Search for the cell housing the specified text and yield its (X, Y) center coordinate. 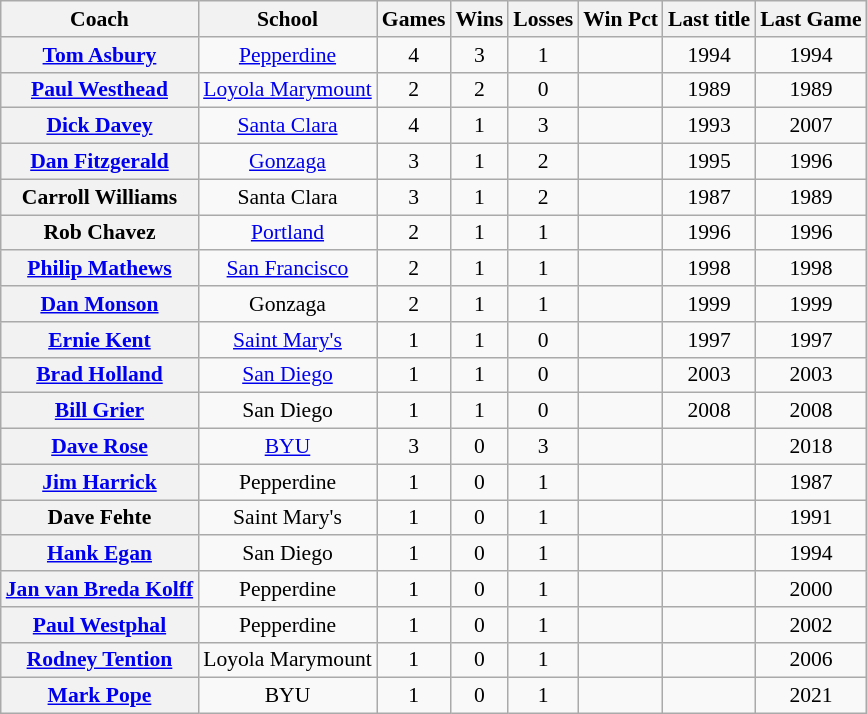
Dick Davey (100, 126)
Portland (288, 233)
1995 (709, 162)
Bill Grier (100, 411)
Paul Westphal (100, 625)
Brad Holland (100, 375)
Ernie Kent (100, 340)
Jim Harrick (100, 482)
Coach (100, 19)
Last title (709, 19)
Tom Asbury (100, 55)
1993 (709, 126)
Dave Rose (100, 447)
San Francisco (288, 269)
Rodney Tention (100, 660)
2002 (810, 625)
Carroll Williams (100, 197)
2018 (810, 447)
Paul Westhead (100, 90)
School (288, 19)
Jan van Breda Kolff (100, 589)
2021 (810, 696)
Last Game (810, 19)
Dan Monson (100, 304)
Rob Chavez (100, 233)
Losses (543, 19)
Win Pct (620, 19)
2006 (810, 660)
Hank Egan (100, 554)
Mark Pope (100, 696)
Dave Fehte (100, 518)
2000 (810, 589)
Wins (479, 19)
Games (414, 19)
1991 (810, 518)
Philip Mathews (100, 269)
Dan Fitzgerald (100, 162)
2007 (810, 126)
